Return (x, y) of the center of cell containing provided text 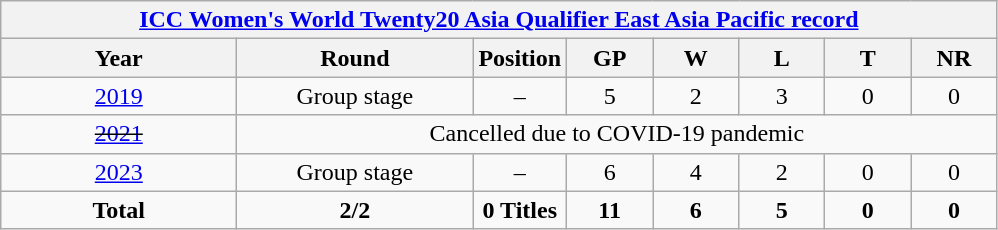
Position (520, 58)
2/2 (355, 210)
4 (696, 172)
ICC Women's World Twenty20 Asia Qualifier East Asia Pacific record (499, 20)
GP (610, 58)
L (782, 58)
T (868, 58)
0 Titles (520, 210)
2019 (119, 96)
NR (954, 58)
11 (610, 210)
2023 (119, 172)
Round (355, 58)
Cancelled due to COVID-19 pandemic (617, 134)
3 (782, 96)
Total (119, 210)
2021 (119, 134)
Year (119, 58)
W (696, 58)
